Return the [x, y] coordinate for the center point of the cell that contains the specified text.  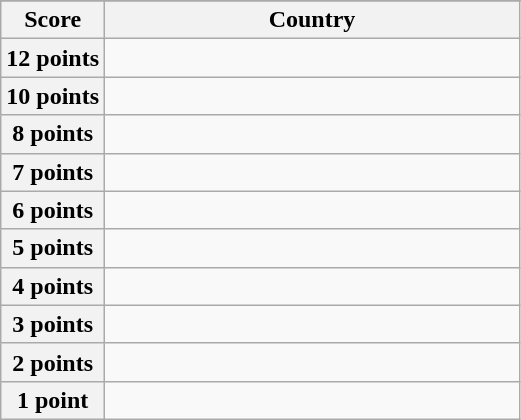
3 points [53, 324]
4 points [53, 286]
10 points [53, 96]
12 points [53, 58]
6 points [53, 210]
Country [312, 20]
8 points [53, 134]
7 points [53, 172]
Score [53, 20]
2 points [53, 362]
1 point [53, 400]
5 points [53, 248]
